Pinpoint the cell where the given text exists, returning its (X, Y) midpoint coordinate. 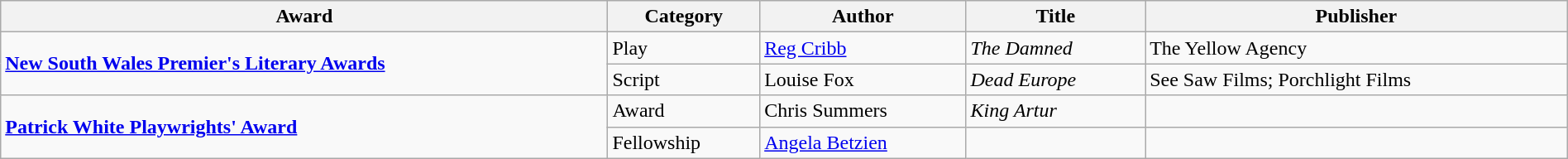
Fellowship (684, 142)
Play (684, 48)
The Yellow Agency (1356, 48)
New South Wales Premier's Literary Awards (304, 64)
Category (684, 17)
Publisher (1356, 17)
Script (684, 79)
Chris Summers (863, 111)
King Artur (1055, 111)
The Damned (1055, 48)
Angela Betzien (863, 142)
Reg Cribb (863, 48)
See Saw Films; Porchlight Films (1356, 79)
Louise Fox (863, 79)
Dead Europe (1055, 79)
Author (863, 17)
Patrick White Playwrights' Award (304, 127)
Title (1055, 17)
